Provide the (x, y) coordinate of the cell's center where the given text is located.  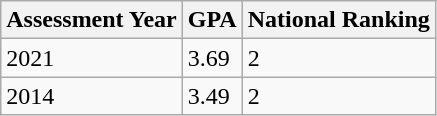
GPA (212, 20)
Assessment Year (92, 20)
3.69 (212, 58)
3.49 (212, 96)
National Ranking (338, 20)
2021 (92, 58)
2014 (92, 96)
